Return (x, y) of the center of cell containing provided text 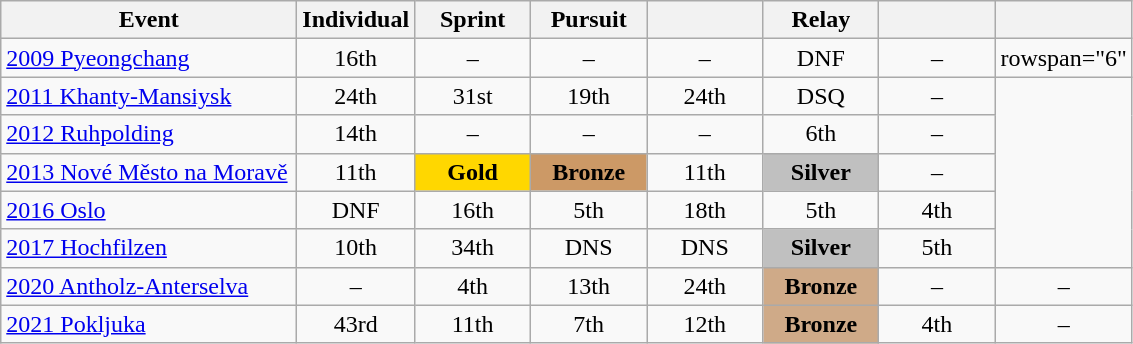
19th (589, 96)
rowspan="6" (1064, 58)
12th (705, 324)
2020 Antholz-Anterselva (149, 286)
7th (589, 324)
14th (356, 134)
Event (149, 20)
DSQ (821, 96)
2009 Pyeongchang (149, 58)
2012 Ruhpolding (149, 134)
2013 Nové Město na Moravě (149, 172)
2016 Oslo (149, 210)
18th (705, 210)
Gold (473, 172)
2011 Khanty-Mansiysk (149, 96)
Sprint (473, 20)
Relay (821, 20)
6th (821, 134)
43rd (356, 324)
13th (589, 286)
Pursuit (589, 20)
2017 Hochfilzen (149, 248)
Individual (356, 20)
2021 Pokljuka (149, 324)
31st (473, 96)
10th (356, 248)
34th (473, 248)
